Pinpoint the cell where the given text exists, returning its (x, y) midpoint coordinate. 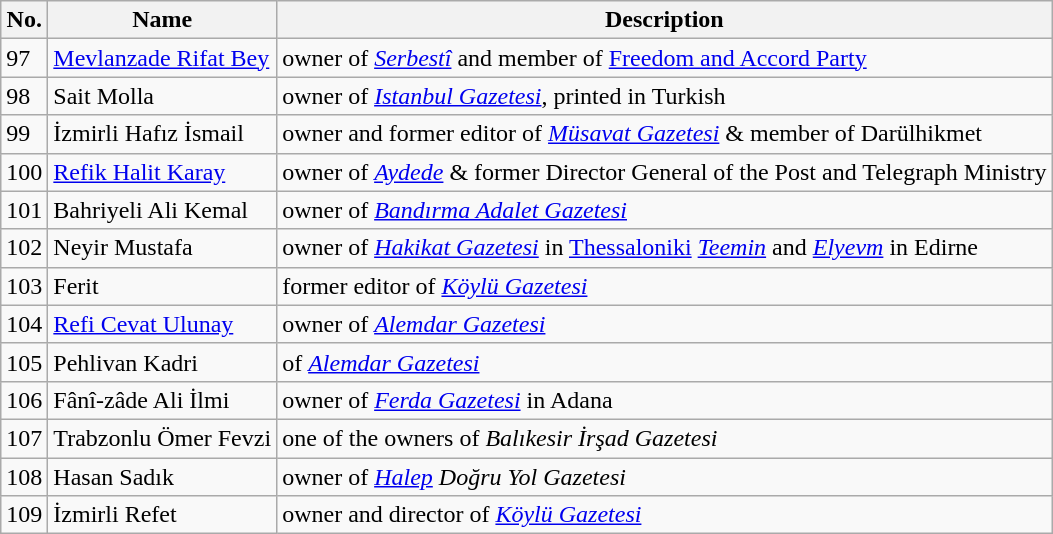
one of the owners of Balıkesir İrşad Gazetesi (664, 438)
101 (24, 210)
owner of Serbestî and member of Freedom and Accord Party (664, 58)
106 (24, 400)
Name (162, 20)
Trabzonlu Ömer Fevzi (162, 438)
100 (24, 172)
owner and former editor of Müsavat Gazetesi & member of Darülhikmet (664, 134)
102 (24, 248)
Pehlivan Kadri (162, 362)
İzmirli Refet (162, 515)
owner of Halep Doğru Yol Gazetesi (664, 477)
97 (24, 58)
108 (24, 477)
99 (24, 134)
of Alemdar Gazetesi (664, 362)
Mevlanzade Rifat Bey (162, 58)
105 (24, 362)
owner of Istanbul Gazetesi, printed in Turkish (664, 96)
Refik Halit Karay (162, 172)
No. (24, 20)
owner of Bandırma Adalet Gazetesi (664, 210)
Ferit (162, 286)
103 (24, 286)
Bahriyeli Ali Kemal (162, 210)
Neyir Mustafa (162, 248)
owner of Aydede & former Director General of the Post and Telegraph Ministry (664, 172)
Sait Molla (162, 96)
109 (24, 515)
Hasan Sadık (162, 477)
owner of Alemdar Gazetesi (664, 324)
owner of Ferda Gazetesi in Adana (664, 400)
104 (24, 324)
owner of Hakikat Gazetesi in Thessaloniki Teemin and Elyevm in Edirne (664, 248)
107 (24, 438)
Fânî-zâde Ali İlmi (162, 400)
Description (664, 20)
owner and director of Köylü Gazetesi (664, 515)
former editor of Köylü Gazetesi (664, 286)
98 (24, 96)
Refi Cevat Ulunay (162, 324)
İzmirli Hafız İsmail (162, 134)
